Search for the cell housing the specified text and yield its (X, Y) center coordinate. 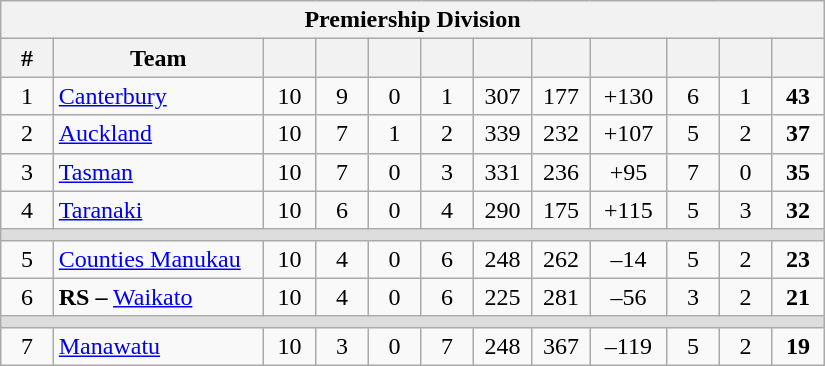
236 (561, 172)
43 (798, 96)
339 (502, 134)
32 (798, 210)
RS – Waikato (158, 297)
+95 (628, 172)
23 (798, 259)
–14 (628, 259)
Manawatu (158, 346)
+107 (628, 134)
9 (342, 96)
–119 (628, 346)
19 (798, 346)
290 (502, 210)
281 (561, 297)
307 (502, 96)
+130 (628, 96)
Tasman (158, 172)
331 (502, 172)
225 (502, 297)
Taranaki (158, 210)
Counties Manukau (158, 259)
367 (561, 346)
232 (561, 134)
175 (561, 210)
# (27, 58)
262 (561, 259)
35 (798, 172)
Team (158, 58)
Canterbury (158, 96)
Auckland (158, 134)
–56 (628, 297)
177 (561, 96)
+115 (628, 210)
Premiership Division (413, 20)
21 (798, 297)
37 (798, 134)
